Determine the [x, y] coordinate at the center of the cell enclosing the given text.  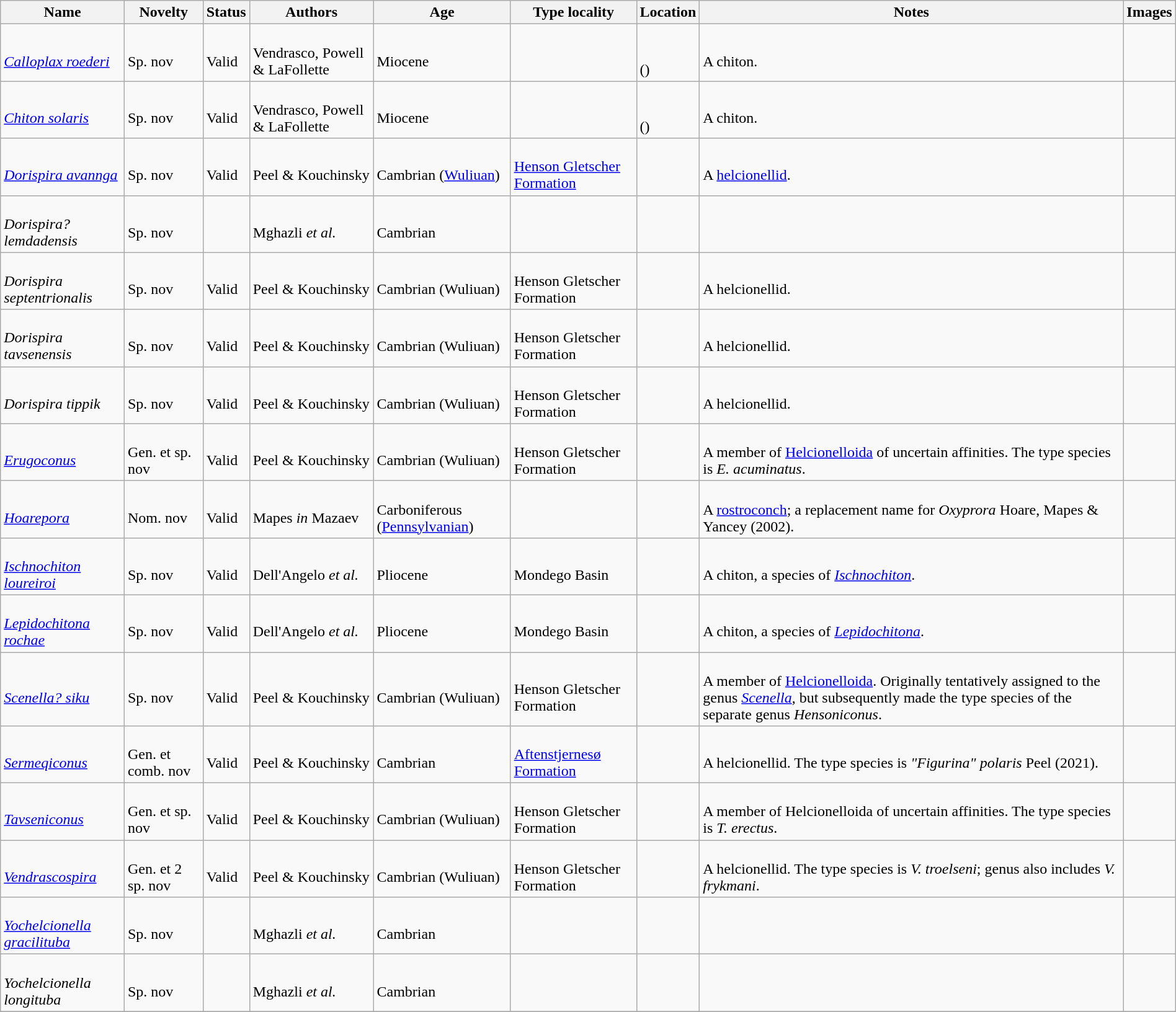
Ischnochiton loureiroi [63, 566]
Age [442, 12]
A helcionellid. The type species is V. troelseni; genus also includes V. frykmani. [912, 869]
Lepidochitona rochae [63, 623]
Yochelcionella gracilituba [63, 926]
Gen. et comb. nov [164, 755]
Type locality [573, 12]
A rostroconch; a replacement name for Oxyprora Hoare, Mapes & Yancey (2002). [912, 509]
Mapes in Mazaev [311, 509]
Nom. nov [164, 509]
Scenella? siku [63, 690]
Tavseniconus [63, 812]
Authors [311, 12]
A member of Helcionelloida of uncertain affinities. The type species is T. erectus. [912, 812]
A member of Helcionelloida of uncertain affinities. The type species is E. acuminatus. [912, 452]
Sermeqiconus [63, 755]
A chiton, a species of Ischnochiton. [912, 566]
A helcionellid. The type species is "Figurina" polaris Peel (2021). [912, 755]
Dorispira tavsenensis [63, 338]
Erugoconus [63, 452]
Dorispira avannga [63, 167]
Notes [912, 12]
Vendrascospira [63, 869]
Dorispira? lemdadensis [63, 224]
Carboniferous (Pennsylvanian) [442, 509]
Location [668, 12]
A chiton, a species of Lepidochitona. [912, 623]
Dorispira tippik [63, 395]
Gen. et 2 sp. nov [164, 869]
Name [63, 12]
Aftenstjernesø Formation [573, 755]
Dorispira septentrionalis [63, 281]
Hoarepora [63, 509]
Chiton solaris [63, 110]
Status [226, 12]
Calloplax roederi [63, 53]
Yochelcionella longituba [63, 983]
Novelty [164, 12]
Images [1149, 12]
